Scan for the cell matching the given text and deliver its (X, Y) coordinate at center. 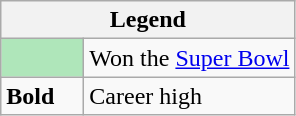
Won the Super Bowl (190, 58)
Career high (190, 96)
Legend (148, 20)
Bold (42, 96)
